Locate the cell with the specified text and output its (X, Y) center coordinate. 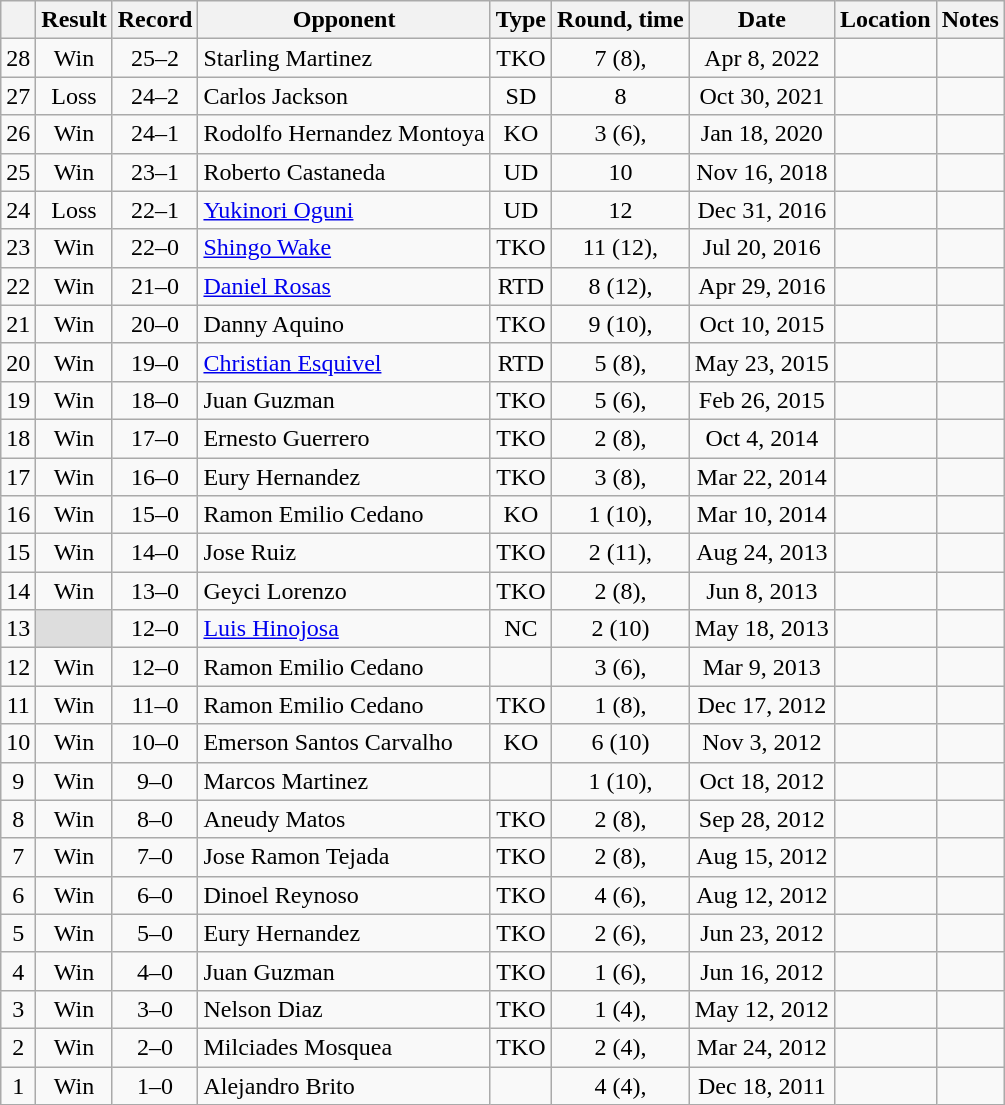
Oct 18, 2012 (762, 781)
8 (12), (621, 286)
Mar 24, 2012 (762, 1047)
5 (6), (621, 400)
Alejandro Brito (344, 1085)
2 (4), (621, 1047)
23–1 (155, 172)
Jan 18, 2020 (762, 134)
19–0 (155, 362)
Nov 16, 2018 (762, 172)
Oct 10, 2015 (762, 324)
8–0 (155, 819)
6 (18, 895)
16–0 (155, 477)
Notes (970, 20)
Starling Martinez (344, 58)
NC (520, 629)
7 (18, 857)
Christian Esquivel (344, 362)
20–0 (155, 324)
Jul 20, 2016 (762, 248)
16 (18, 515)
7–0 (155, 857)
5 (18, 933)
Opponent (344, 20)
Geyci Lorenzo (344, 591)
17–0 (155, 438)
2 (11), (621, 553)
Emerson Santos Carvalho (344, 743)
Oct 4, 2014 (762, 438)
15–0 (155, 515)
Dec 18, 2011 (762, 1085)
Mar 10, 2014 (762, 515)
14–0 (155, 553)
25–2 (155, 58)
1 (18, 1085)
3 (8), (621, 477)
18 (18, 438)
6 (10) (621, 743)
13 (18, 629)
Mar 9, 2013 (762, 667)
SD (520, 96)
Rodolfo Hernandez Montoya (344, 134)
May 12, 2012 (762, 1009)
21 (18, 324)
26 (18, 134)
5 (8), (621, 362)
3 (18, 1009)
13–0 (155, 591)
19 (18, 400)
Daniel Rosas (344, 286)
May 18, 2013 (762, 629)
2 (10) (621, 629)
2 (6), (621, 933)
Jun 23, 2012 (762, 933)
Luis Hinojosa (344, 629)
Oct 30, 2021 (762, 96)
24–2 (155, 96)
Record (155, 20)
17 (18, 477)
10–0 (155, 743)
Jun 8, 2013 (762, 591)
21–0 (155, 286)
Result (74, 20)
11 (18, 705)
3–0 (155, 1009)
11–0 (155, 705)
Location (885, 20)
4 (6), (621, 895)
1 (8), (621, 705)
18–0 (155, 400)
2 (18, 1047)
Yukinori Oguni (344, 210)
4 (4), (621, 1085)
9 (18, 781)
Nelson Diaz (344, 1009)
Type (520, 20)
Carlos Jackson (344, 96)
5–0 (155, 933)
4 (18, 971)
Jose Ramon Tejada (344, 857)
Dinoel Reynoso (344, 895)
1 (4), (621, 1009)
May 23, 2015 (762, 362)
20 (18, 362)
22 (18, 286)
Aug 15, 2012 (762, 857)
Jun 16, 2012 (762, 971)
Roberto Castaneda (344, 172)
Apr 29, 2016 (762, 286)
Danny Aquino (344, 324)
7 (8), (621, 58)
Round, time (621, 20)
22–0 (155, 248)
24 (18, 210)
Shingo Wake (344, 248)
Aneudy Matos (344, 819)
Sep 28, 2012 (762, 819)
15 (18, 553)
9–0 (155, 781)
24–1 (155, 134)
Feb 26, 2015 (762, 400)
Date (762, 20)
Aug 12, 2012 (762, 895)
Nov 3, 2012 (762, 743)
23 (18, 248)
Aug 24, 2013 (762, 553)
28 (18, 58)
6–0 (155, 895)
Dec 31, 2016 (762, 210)
4–0 (155, 971)
Milciades Mosquea (344, 1047)
Jose Ruiz (344, 553)
22–1 (155, 210)
1 (6), (621, 971)
Dec 17, 2012 (762, 705)
Marcos Martinez (344, 781)
27 (18, 96)
11 (12), (621, 248)
9 (10), (621, 324)
Ernesto Guerrero (344, 438)
Mar 22, 2014 (762, 477)
Apr 8, 2022 (762, 58)
14 (18, 591)
1–0 (155, 1085)
25 (18, 172)
2–0 (155, 1047)
